Pinpoint the cell where the given text exists, returning its [x, y] midpoint coordinate. 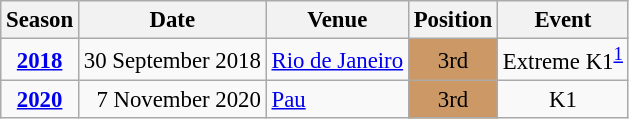
Pau [337, 100]
2020 [40, 100]
Date [172, 20]
Venue [337, 20]
Season [40, 20]
Extreme K11 [562, 60]
Event [562, 20]
7 November 2020 [172, 100]
30 September 2018 [172, 60]
Position [452, 20]
Rio de Janeiro [337, 60]
K1 [562, 100]
2018 [40, 60]
